Identify which cell holds the provided text, then report its (X, Y) central coordinate. 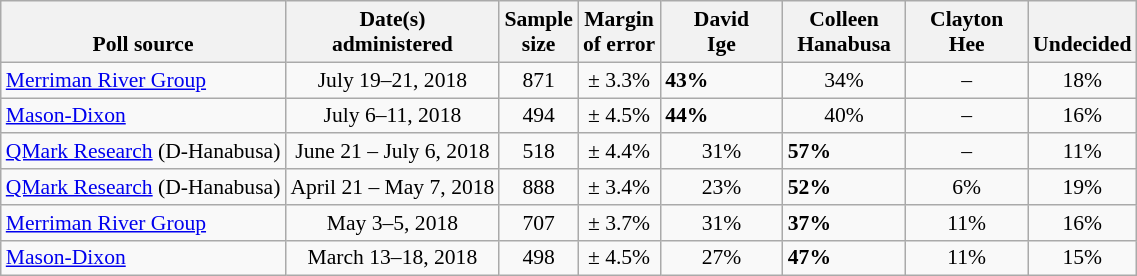
871 (538, 80)
43% (722, 80)
June 21 – July 6, 2018 (392, 152)
52% (844, 187)
6% (966, 187)
47% (844, 258)
707 (538, 223)
± 3.4% (619, 187)
Marginof error (619, 32)
ColleenHanabusa (844, 32)
DavidIge (722, 32)
± 4.4% (619, 152)
494 (538, 116)
Poll source (144, 32)
March 13–18, 2018 (392, 258)
15% (1082, 258)
Undecided (1082, 32)
19% (1082, 187)
July 6–11, 2018 (392, 116)
April 21 – May 7, 2018 (392, 187)
± 3.3% (619, 80)
May 3–5, 2018 (392, 223)
37% (844, 223)
23% (722, 187)
518 (538, 152)
Date(s)administered (392, 32)
Samplesize (538, 32)
44% (722, 116)
27% (722, 258)
July 19–21, 2018 (392, 80)
18% (1082, 80)
888 (538, 187)
34% (844, 80)
57% (844, 152)
40% (844, 116)
498 (538, 258)
± 3.7% (619, 223)
ClaytonHee (966, 32)
